Capture the cell that displays the provided text and extract its [x, y] central coordinate. 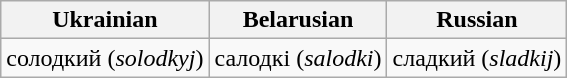
Ukrainian [105, 20]
салодкі (salodki) [298, 58]
Belarusian [298, 20]
солодкий (solodkyj) [105, 58]
Russian [477, 20]
сладкий (sladkij) [477, 58]
